Find where the given text appears and provide that cell's center as [X, Y] coordinate. 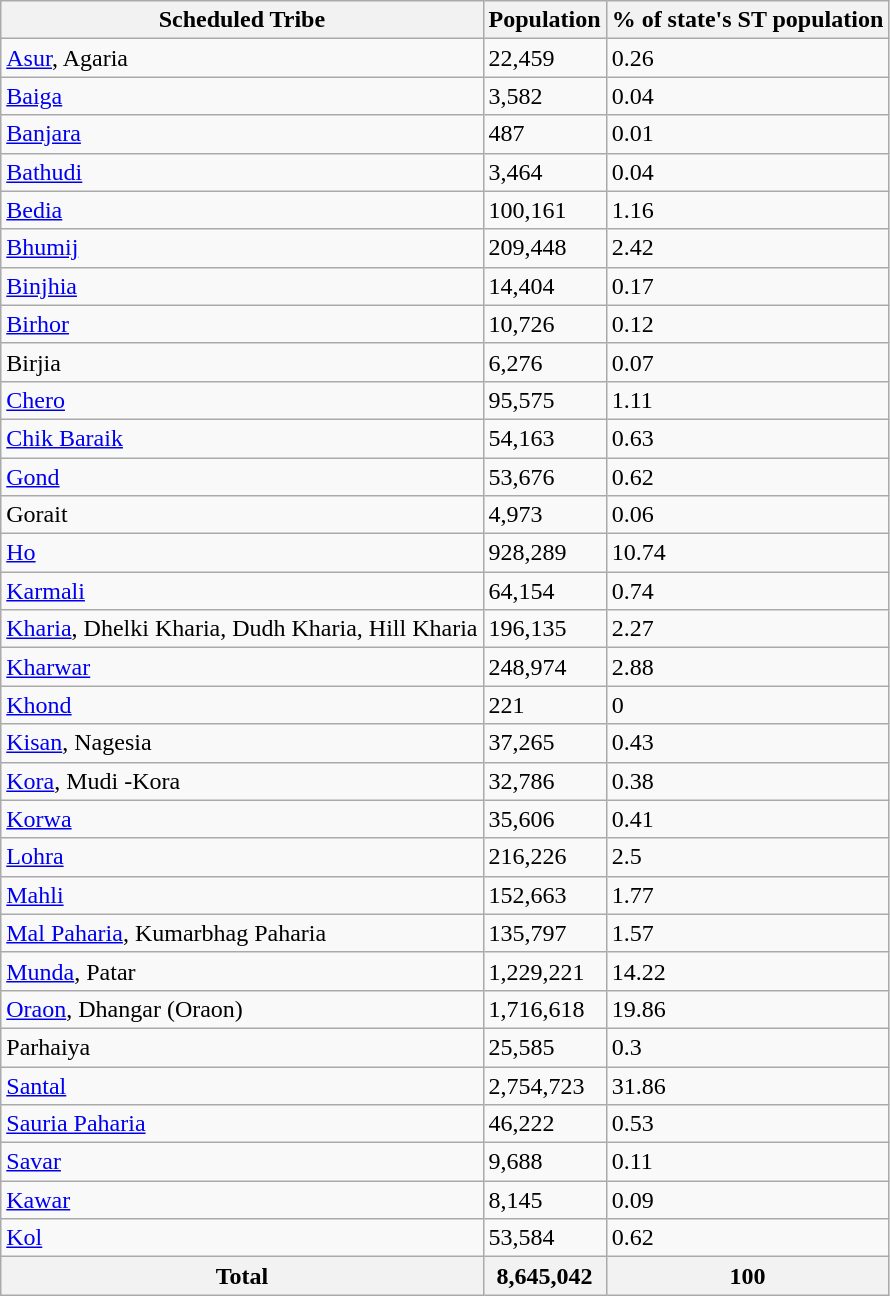
53,584 [544, 1238]
19.86 [748, 1009]
35,606 [544, 819]
487 [544, 134]
248,974 [544, 667]
Kawar [242, 1200]
8,645,042 [544, 1276]
0 [748, 705]
46,222 [544, 1124]
Birjia [242, 362]
Santal [242, 1085]
0.3 [748, 1047]
0.07 [748, 362]
928,289 [544, 553]
Kol [242, 1238]
95,575 [544, 400]
37,265 [544, 743]
Banjara [242, 134]
Kisan, Nagesia [242, 743]
64,154 [544, 591]
Birhor [242, 324]
Gorait [242, 515]
196,135 [544, 629]
0.74 [748, 591]
14.22 [748, 971]
Gond [242, 477]
0.63 [748, 438]
Total [242, 1276]
Savar [242, 1162]
Baiga [242, 96]
0.26 [748, 58]
22,459 [544, 58]
Ho [242, 553]
9,688 [544, 1162]
14,404 [544, 286]
Mahli [242, 895]
Sauria Paharia [242, 1124]
0.17 [748, 286]
100,161 [544, 210]
% of state's ST population [748, 20]
54,163 [544, 438]
25,585 [544, 1047]
209,448 [544, 248]
0.43 [748, 743]
1.16 [748, 210]
Karmali [242, 591]
Asur, Agaria [242, 58]
10.74 [748, 553]
2.27 [748, 629]
Bathudi [242, 172]
2,754,723 [544, 1085]
1.57 [748, 933]
Scheduled Tribe [242, 20]
31.86 [748, 1085]
0.01 [748, 134]
53,676 [544, 477]
2.5 [748, 857]
Kora, Mudi -Kora [242, 781]
Chero [242, 400]
32,786 [544, 781]
1,229,221 [544, 971]
10,726 [544, 324]
Oraon, Dhangar (Oraon) [242, 1009]
Mal Paharia, Kumarbhag Paharia [242, 933]
2.88 [748, 667]
Khond [242, 705]
1,716,618 [544, 1009]
Munda, Patar [242, 971]
2.42 [748, 248]
100 [748, 1276]
221 [544, 705]
0.53 [748, 1124]
Bedia [242, 210]
Kharwar [242, 667]
0.38 [748, 781]
4,973 [544, 515]
Population [544, 20]
135,797 [544, 933]
Bhumij [242, 248]
Binjhia [242, 286]
0.12 [748, 324]
3,582 [544, 96]
216,226 [544, 857]
Korwa [242, 819]
0.09 [748, 1200]
Kharia, Dhelki Kharia, Dudh Kharia, Hill Kharia [242, 629]
0.11 [748, 1162]
0.41 [748, 819]
Chik Baraik [242, 438]
Parhaiya [242, 1047]
1.77 [748, 895]
8,145 [544, 1200]
3,464 [544, 172]
1.11 [748, 400]
6,276 [544, 362]
Lohra [242, 857]
0.06 [748, 515]
152,663 [544, 895]
